Extract the [x, y] coordinate from the center of the cell holding the provided text.  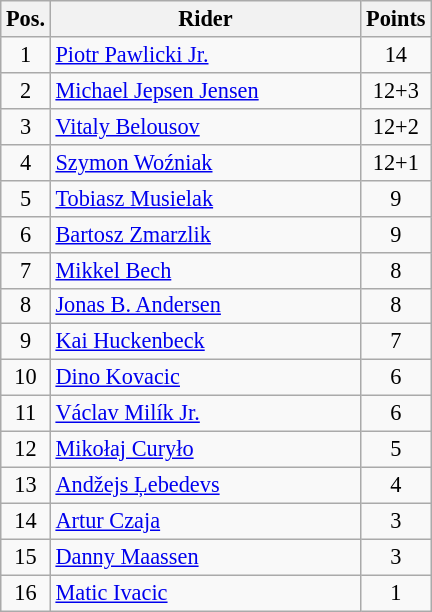
Points [396, 19]
15 [26, 557]
Pos. [26, 19]
Rider [205, 19]
Artur Czaja [205, 521]
12+2 [396, 126]
Jonas B. Andersen [205, 306]
12+1 [396, 162]
Matic Ivacic [205, 593]
Dino Kovacic [205, 378]
12+3 [396, 90]
16 [26, 593]
13 [26, 485]
10 [26, 378]
Václav Milík Jr. [205, 414]
Tobiasz Musielak [205, 198]
12 [26, 450]
Piotr Pawlicki Jr. [205, 55]
11 [26, 414]
Vitaly Belousov [205, 126]
Danny Maassen [205, 557]
Szymon Woźniak [205, 162]
Bartosz Zmarzlik [205, 234]
Mikkel Bech [205, 270]
Andžejs Ļebedevs [205, 485]
Mikołaj Curyło [205, 450]
2 [26, 90]
Michael Jepsen Jensen [205, 90]
Kai Huckenbeck [205, 342]
